Locate the cell with the specified text and output its (X, Y) center coordinate. 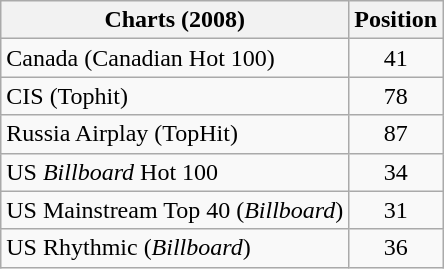
41 (396, 58)
78 (396, 96)
US Billboard Hot 100 (175, 172)
Russia Airplay (TopHit) (175, 134)
Canada (Canadian Hot 100) (175, 58)
31 (396, 210)
US Rhythmic (Billboard) (175, 248)
87 (396, 134)
Position (396, 20)
CIS (Tophit) (175, 96)
US Mainstream Top 40 (Billboard) (175, 210)
34 (396, 172)
36 (396, 248)
Charts (2008) (175, 20)
